Find where the given text appears and provide that cell's center as (x, y) coordinate. 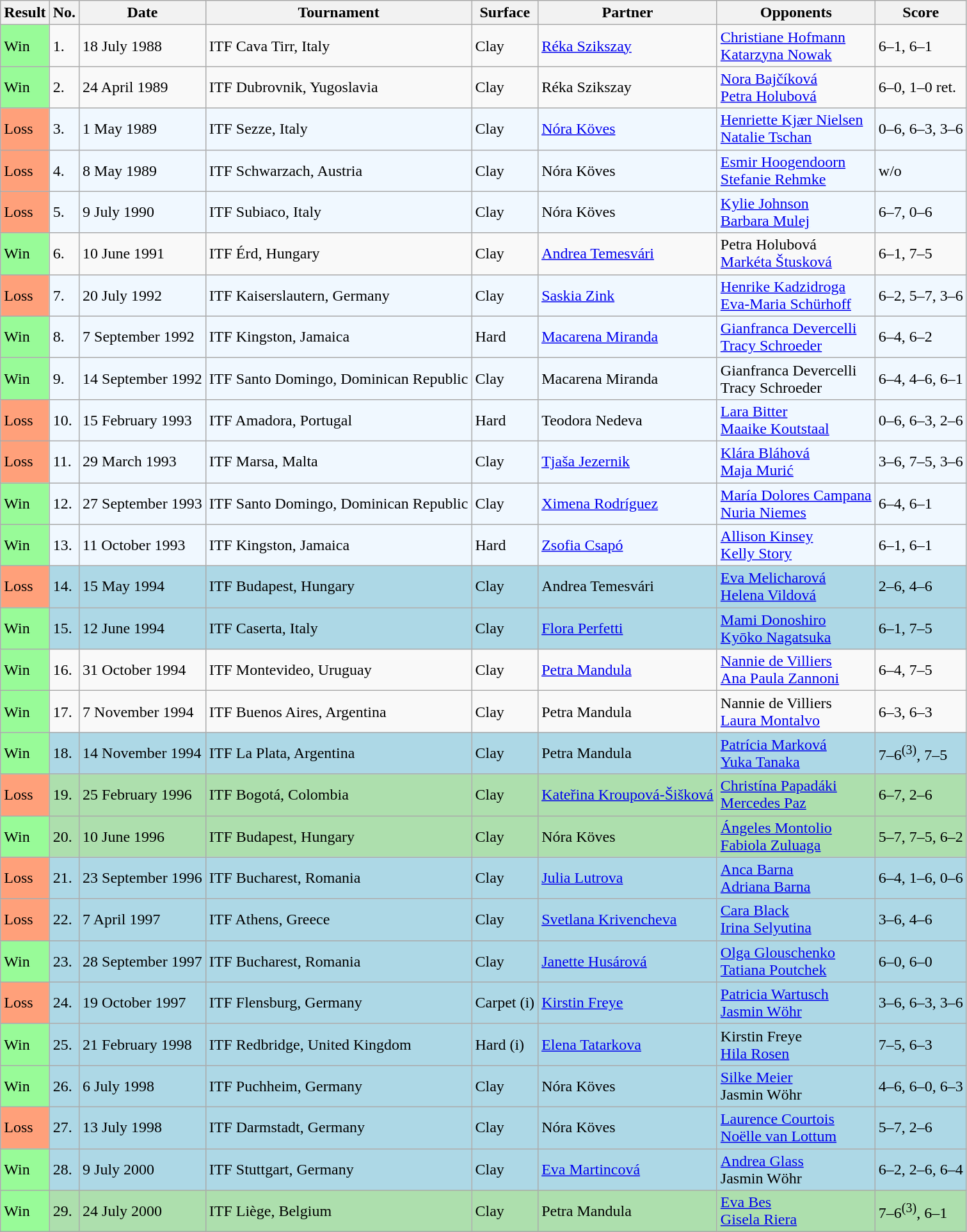
Henrike Kadzidroga Eva-Maria Schürhoff (796, 296)
13. (64, 545)
6–2, 5–7, 3–6 (920, 296)
0–6, 6–3, 3–6 (920, 129)
w/o (920, 170)
7 September 1992 (143, 336)
Teodora Nedeva (628, 420)
Henriette Kjær Nielsen Natalie Tschan (796, 129)
Tjaša Jezernik (628, 462)
ITF Cava Tirr, Italy (339, 46)
28 September 1997 (143, 961)
9 July 2000 (143, 1169)
Christiane Hofmann Katarzyna Nowak (796, 46)
14 November 1994 (143, 754)
Date (143, 13)
12 June 1994 (143, 628)
31 October 1994 (143, 670)
7. (64, 296)
10. (64, 420)
ITF Marsa, Malta (339, 462)
ITF Caserta, Italy (339, 628)
Tournament (339, 13)
1 May 1989 (143, 129)
Patricia Wartusch Jasmin Wöhr (796, 1003)
7–6(3), 7–5 (920, 754)
Anca Barna Adriana Barna (796, 878)
6–4, 4–6, 6–1 (920, 379)
14. (64, 587)
24 April 1989 (143, 87)
10 June 1991 (143, 253)
29 March 1993 (143, 462)
Patrícia Marková Yuka Tanaka (796, 754)
24 July 2000 (143, 1212)
19. (64, 794)
14 September 1992 (143, 379)
6. (64, 253)
19 October 1997 (143, 1003)
26. (64, 1086)
Saskia Zink (628, 296)
1. (64, 46)
7–5, 6–3 (920, 1044)
ITF Schwarzach, Austria (339, 170)
Silke Meier Jasmin Wöhr (796, 1086)
Nannie de Villiers Ana Paula Zannoni (796, 670)
6–3, 6–3 (920, 711)
Score (920, 13)
No. (64, 13)
Petra Holubová Markéta Štusková (796, 253)
16. (64, 670)
25 February 1996 (143, 794)
María Dolores Campana Nuria Niemes (796, 503)
Laurence Courtois Noëlle van Lottum (796, 1127)
25. (64, 1044)
Kylie Johnson Barbara Mulej (796, 212)
Nannie de Villiers Laura Montalvo (796, 711)
Eva Melicharová Helena Vildová (796, 587)
22. (64, 920)
28. (64, 1169)
6–4, 6–1 (920, 503)
3–6, 7–5, 3–6 (920, 462)
Eva Bes Gisela Riera (796, 1212)
Cara Black Irina Selyutina (796, 920)
6–7, 0–6 (920, 212)
Kirstin Freye (628, 1003)
23. (64, 961)
6–4, 6–2 (920, 336)
0–6, 6–3, 2–6 (920, 420)
6–4, 1–6, 0–6 (920, 878)
Allison Kinsey Kelly Story (796, 545)
13 July 1998 (143, 1127)
ITF Redbridge, United Kingdom (339, 1044)
Opponents (796, 13)
10 June 1996 (143, 837)
6 July 1998 (143, 1086)
ITF Kaiserslautern, Germany (339, 296)
6–7, 2–6 (920, 794)
20. (64, 837)
Ximena Rodríguez (628, 503)
9. (64, 379)
9 July 1990 (143, 212)
Svetlana Krivencheva (628, 920)
Eva Martincová (628, 1169)
Kirstin Freye Hila Rosen (796, 1044)
Zsofia Csapó (628, 545)
7–6(3), 6–1 (920, 1212)
15 May 1994 (143, 587)
2. (64, 87)
Mami Donoshiro Kyōko Nagatsuka (796, 628)
21. (64, 878)
11 October 1993 (143, 545)
ITF Érd, Hungary (339, 253)
ITF Montevideo, Uruguay (339, 670)
12. (64, 503)
ITF La Plata, Argentina (339, 754)
3–6, 4–6 (920, 920)
Olga Glouschenko Tatiana Poutchek (796, 961)
6–2, 2–6, 6–4 (920, 1169)
ITF Puchheim, Germany (339, 1086)
ITF Athens, Greece (339, 920)
27 September 1993 (143, 503)
Elena Tatarkova (628, 1044)
Janette Husárová (628, 961)
20 July 1992 (143, 296)
18 July 1988 (143, 46)
4. (64, 170)
8 May 1989 (143, 170)
ITF Bogotá, Colombia (339, 794)
ITF Subiaco, Italy (339, 212)
24. (64, 1003)
ITF Buenos Aires, Argentina (339, 711)
Flora Perfetti (628, 628)
ITF Sezze, Italy (339, 129)
Esmir Hoogendoorn Stefanie Rehmke (796, 170)
7 April 1997 (143, 920)
ITF Amadora, Portugal (339, 420)
Partner (628, 13)
4–6, 6–0, 6–3 (920, 1086)
Christína Papadáki Mercedes Paz (796, 794)
7 November 1994 (143, 711)
6–0, 1–0 ret. (920, 87)
6–4, 7–5 (920, 670)
Result (25, 13)
8. (64, 336)
11. (64, 462)
Klára Bláhová Maja Murić (796, 462)
17. (64, 711)
ITF Flensburg, Germany (339, 1003)
ITF Darmstadt, Germany (339, 1127)
3–6, 6–3, 3–6 (920, 1003)
2–6, 4–6 (920, 587)
Nora Bajčíková Petra Holubová (796, 87)
Ángeles Montolio Fabiola Zuluaga (796, 837)
Surface (505, 13)
5. (64, 212)
27. (64, 1127)
5–7, 7–5, 6–2 (920, 837)
15. (64, 628)
Carpet (i) (505, 1003)
15 February 1993 (143, 420)
ITF Stuttgart, Germany (339, 1169)
6–0, 6–0 (920, 961)
5–7, 2–6 (920, 1127)
29. (64, 1212)
Hard (i) (505, 1044)
ITF Dubrovnik, Yugoslavia (339, 87)
21 February 1998 (143, 1044)
23 September 1996 (143, 878)
18. (64, 754)
Lara Bitter Maaike Koutstaal (796, 420)
3. (64, 129)
ITF Liège, Belgium (339, 1212)
Julia Lutrova (628, 878)
Kateřina Kroupová-Šišková (628, 794)
Andrea Glass Jasmin Wöhr (796, 1169)
